Capture the cell that displays the provided text and extract its (x, y) central coordinate. 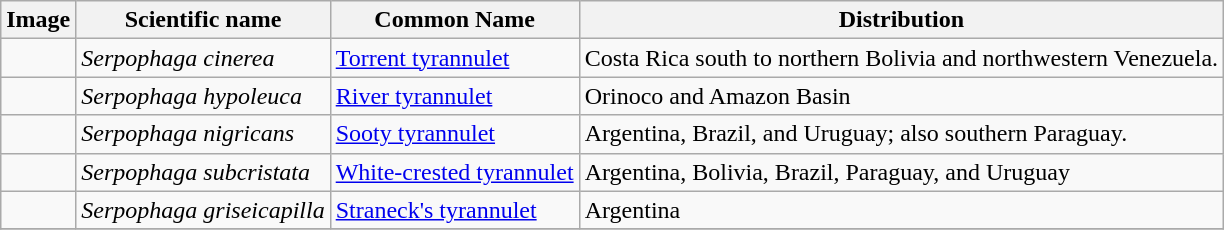
Serpophaga hypoleuca (203, 96)
Argentina, Bolivia, Brazil, Paraguay, and Uruguay (901, 172)
Torrent tyrannulet (454, 58)
Straneck's tyrannulet (454, 210)
Scientific name (203, 20)
Distribution (901, 20)
Image (38, 20)
Costa Rica south to northern Bolivia and northwestern Venezuela. (901, 58)
Orinoco and Amazon Basin (901, 96)
Argentina, Brazil, and Uruguay; also southern Paraguay. (901, 134)
Serpophaga nigricans (203, 134)
Serpophaga subcristata (203, 172)
Serpophaga griseicapilla (203, 210)
Common Name (454, 20)
Serpophaga cinerea (203, 58)
River tyrannulet (454, 96)
Argentina (901, 210)
White-crested tyrannulet (454, 172)
Sooty tyrannulet (454, 134)
